Identify which cell holds the provided text, then report its [x, y] central coordinate. 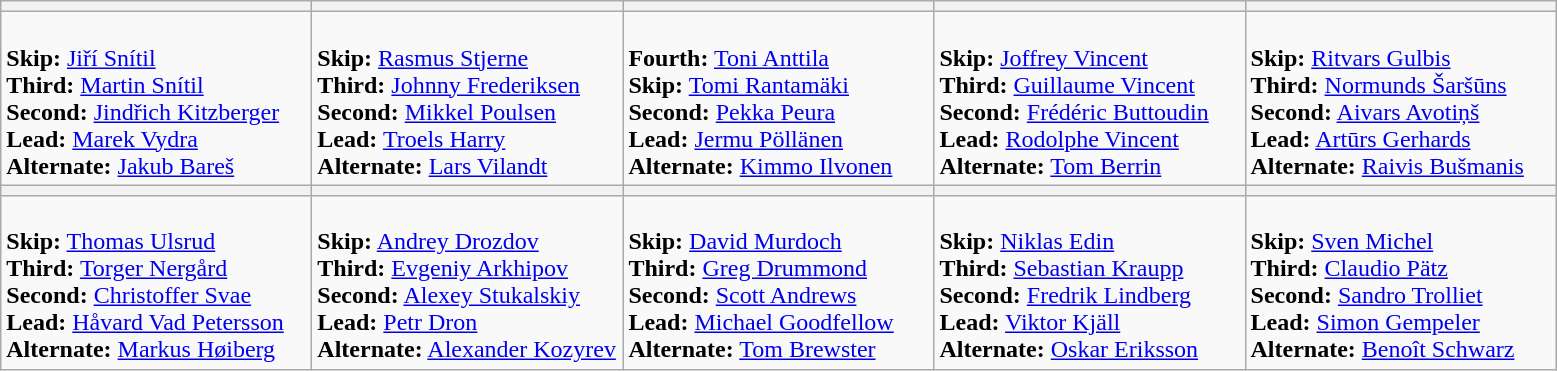
Skip: Joffrey Vincent Third: Guillaume Vincent Second: Frédéric Buttoudin Lead: Rodolphe Vincent Alternate: Tom Berrin [1090, 98]
Skip: Andrey Drozdov Third: Evgeniy Arkhipov Second: Alexey Stukalskiy Lead: Petr Dron Alternate: Alexander Kozyrev [468, 282]
Skip: Sven Michel Third: Claudio Pätz Second: Sandro Trolliet Lead: Simon Gempeler Alternate: Benoît Schwarz [1400, 282]
Skip: Thomas Ulsrud Third: Torger Nergård Second: Christoffer Svae Lead: Håvard Vad Petersson Alternate: Markus Høiberg [156, 282]
Fourth: Toni Anttila Skip: Tomi Rantamäki Second: Pekka Peura Lead: Jermu Pöllänen Alternate: Kimmo Ilvonen [778, 98]
Skip: Rasmus Stjerne Third: Johnny Frederiksen Second: Mikkel Poulsen Lead: Troels Harry Alternate: Lars Vilandt [468, 98]
Skip: Niklas Edin Third: Sebastian Kraupp Second: Fredrik Lindberg Lead: Viktor Kjäll Alternate: Oskar Eriksson [1090, 282]
Skip: Jiří Snítil Third: Martin Snítil Second: Jindřich Kitzberger Lead: Marek Vydra Alternate: Jakub Bareš [156, 98]
Skip: David Murdoch Third: Greg Drummond Second: Scott Andrews Lead: Michael Goodfellow Alternate: Tom Brewster [778, 282]
Skip: Ritvars Gulbis Third: Normunds Šaršūns Second: Aivars Avotiņš Lead: Artūrs Gerhards Alternate: Raivis Bušmanis [1400, 98]
